Return (X, Y) of the center of cell containing provided text 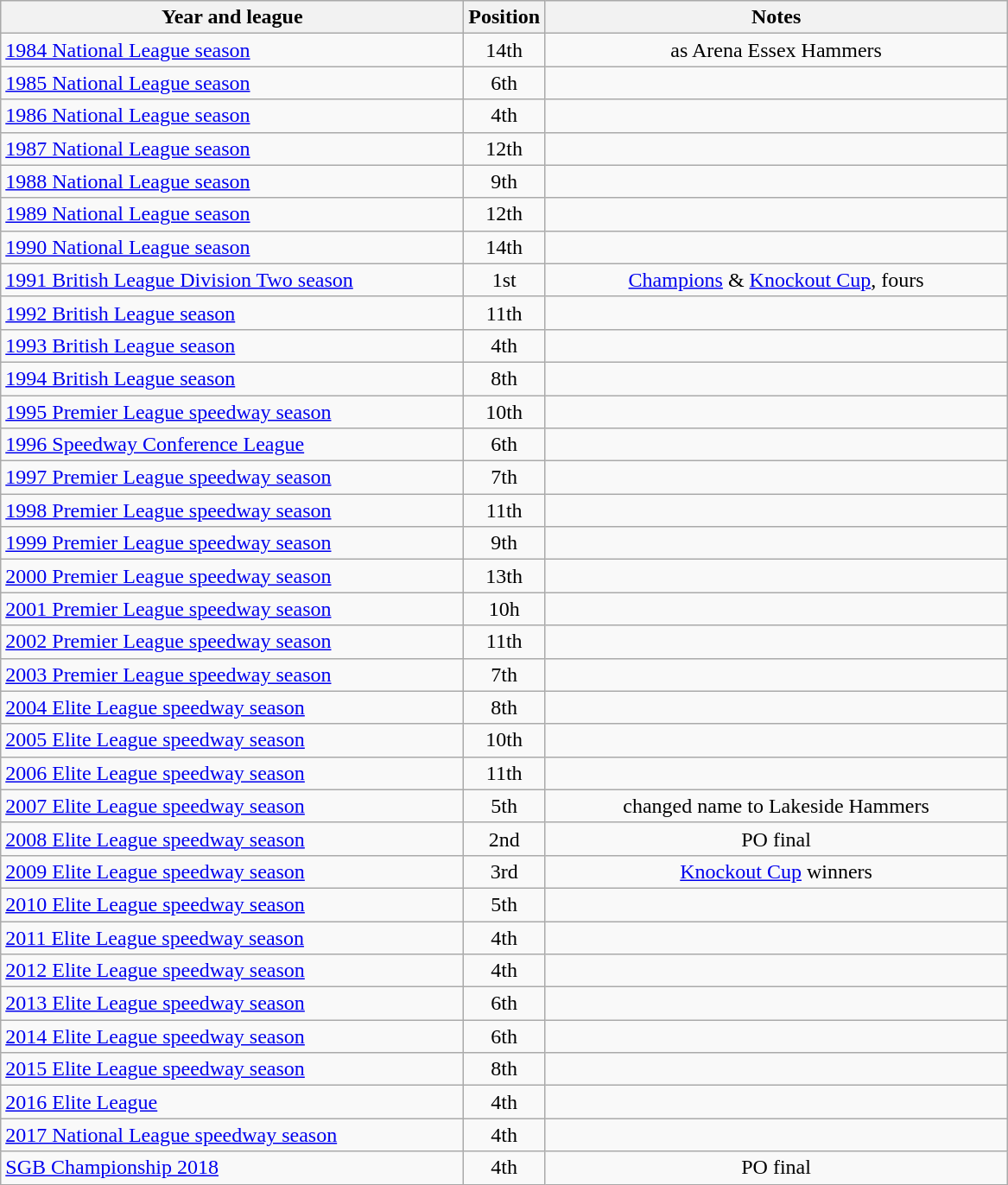
1985 National League season (232, 83)
2017 National League speedway season (232, 1135)
2014 Elite League speedway season (232, 1036)
2003 Premier League speedway season (232, 675)
1996 Speedway Conference League (232, 445)
1998 Premier League speedway season (232, 510)
1992 British League season (232, 313)
1986 National League season (232, 116)
1988 National League season (232, 181)
1987 National League season (232, 149)
2016 Elite League (232, 1102)
1997 Premier League speedway season (232, 478)
10h (504, 609)
1989 National League season (232, 214)
1995 Premier League speedway season (232, 412)
1st (504, 280)
Notes (777, 17)
3rd (504, 871)
Champions & Knockout Cup, fours (777, 280)
1984 National League season (232, 50)
1991 British League Division Two season (232, 280)
2015 Elite League speedway season (232, 1069)
Year and league (232, 17)
changed name to Lakeside Hammers (777, 806)
Knockout Cup winners (777, 871)
Position (504, 17)
2010 Elite League speedway season (232, 904)
as Arena Essex Hammers (777, 50)
SGB Championship 2018 (232, 1168)
1999 Premier League speedway season (232, 543)
2000 Premier League speedway season (232, 576)
1994 British League season (232, 378)
2009 Elite League speedway season (232, 871)
2001 Premier League speedway season (232, 609)
2008 Elite League speedway season (232, 839)
2012 Elite League speedway season (232, 971)
2007 Elite League speedway season (232, 806)
2nd (504, 839)
1990 National League season (232, 247)
2005 Elite League speedway season (232, 740)
13th (504, 576)
2002 Premier League speedway season (232, 642)
2011 Elite League speedway season (232, 937)
2006 Elite League speedway season (232, 773)
2013 Elite League speedway season (232, 1004)
1993 British League season (232, 345)
2004 Elite League speedway season (232, 707)
